Find where the given text appears and provide that cell's center as [x, y] coordinate. 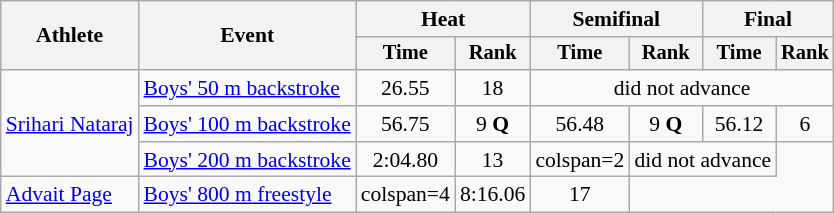
56.75 [406, 124]
Srihari Nataraj [70, 124]
Boys' 50 m backstroke [248, 88]
Heat [444, 19]
Advait Page [70, 195]
Semifinal [616, 19]
Boys' 800 m freestyle [248, 195]
17 [580, 195]
Boys' 200 m backstroke [248, 160]
26.55 [406, 88]
Athlete [70, 36]
56.48 [580, 124]
colspan=2 [580, 160]
13 [492, 160]
6 [805, 124]
colspan=4 [406, 195]
56.12 [739, 124]
Event [248, 36]
Final [768, 19]
Boys' 100 m backstroke [248, 124]
8:16.06 [492, 195]
2:04.80 [406, 160]
18 [492, 88]
